Detect which cell encompasses the target text, then output its (x, y) center coordinate. 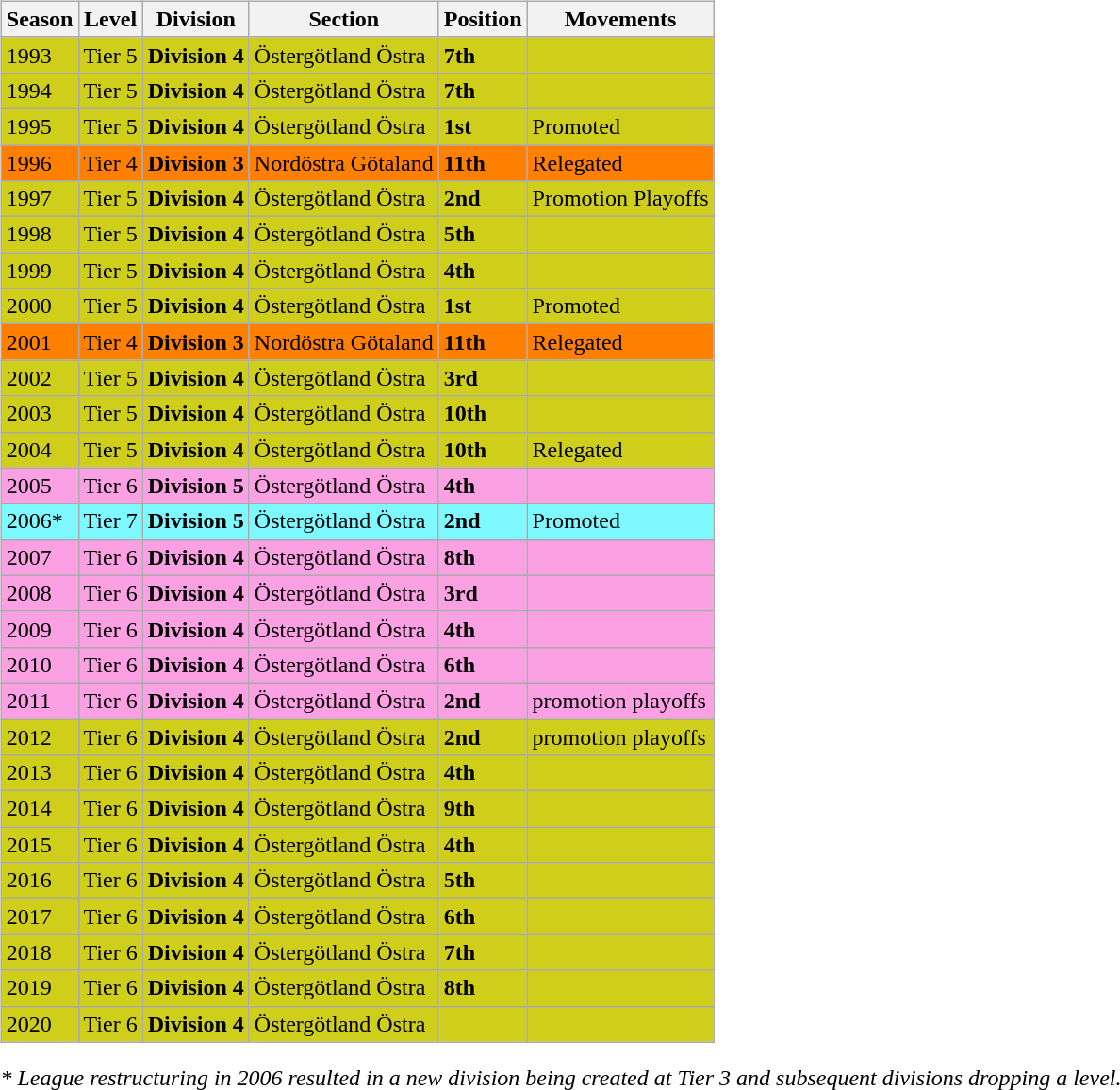
2014 (40, 809)
1994 (40, 91)
2001 (40, 342)
1993 (40, 55)
2006* (40, 521)
2002 (40, 378)
2019 (40, 988)
2020 (40, 1024)
2007 (40, 557)
Tier 7 (110, 521)
1996 (40, 163)
1998 (40, 235)
1999 (40, 271)
2005 (40, 486)
2017 (40, 917)
Section (343, 19)
Division (196, 19)
Season (40, 19)
2013 (40, 773)
2016 (40, 881)
2000 (40, 306)
9th (483, 809)
2008 (40, 593)
2009 (40, 629)
2011 (40, 701)
2018 (40, 952)
2015 (40, 845)
Level (110, 19)
1997 (40, 199)
Promotion Playoffs (620, 199)
1995 (40, 126)
2012 (40, 736)
2004 (40, 450)
2010 (40, 665)
Position (483, 19)
Movements (620, 19)
2003 (40, 414)
